Provide the (X, Y) coordinate of the cell's center where the given text is located.  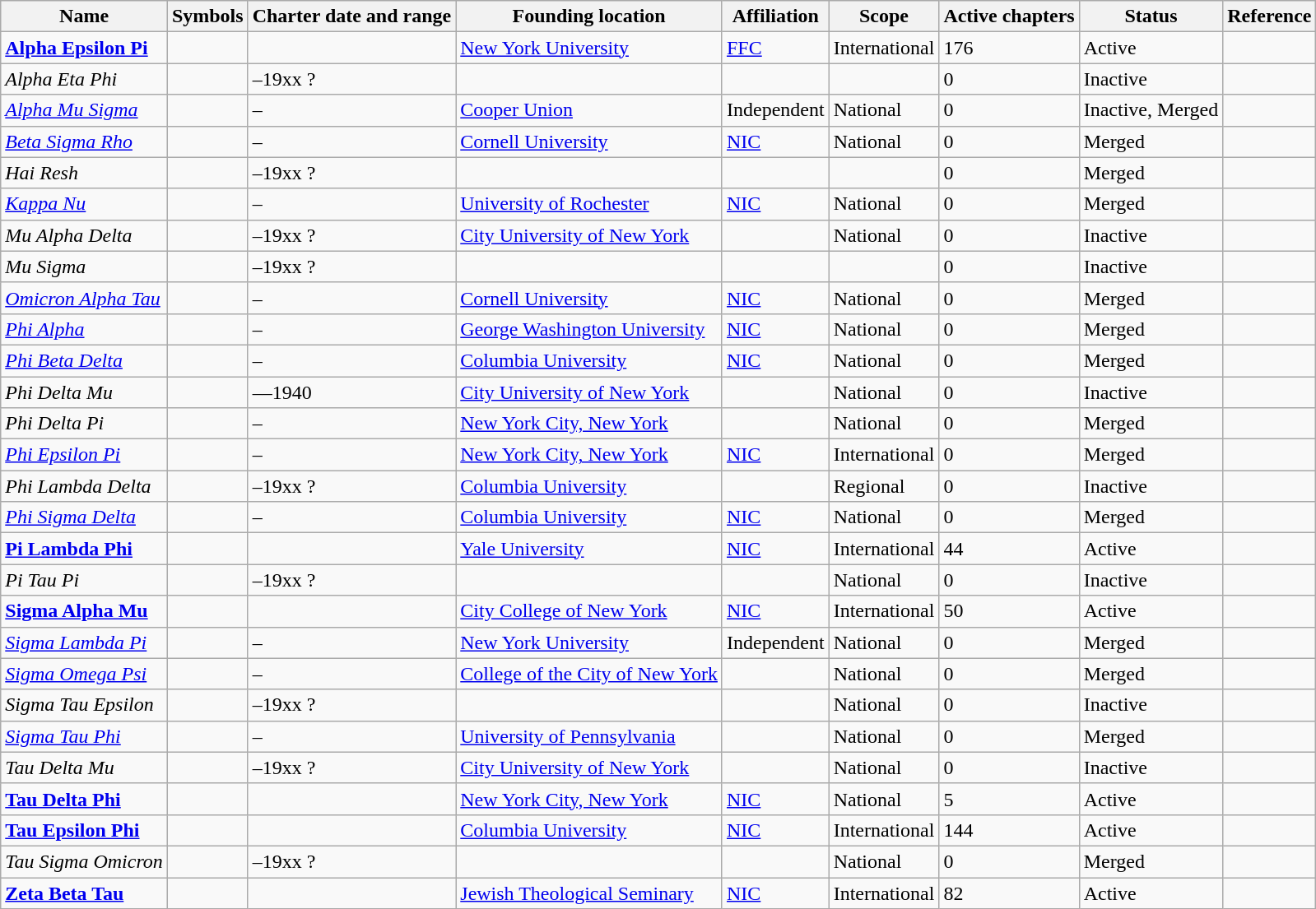
Phi Beta Delta (84, 360)
Affiliation (775, 16)
144 (1009, 830)
Charter date and range (352, 16)
Tau Sigma Omicron (84, 861)
George Washington University (589, 329)
Sigma Omega Psi (84, 674)
College of the City of New York (589, 674)
University of Pennsylvania (589, 736)
Name (84, 16)
Beta Sigma Rho (84, 141)
Phi Delta Pi (84, 424)
Sigma Lambda Pi (84, 642)
Alpha Mu Sigma (84, 110)
Regional (884, 486)
5 (1009, 799)
FFC (775, 48)
Symbols (207, 16)
Phi Sigma Delta (84, 517)
Sigma Alpha Mu (84, 611)
University of Rochester (589, 204)
Phi Lambda Delta (84, 486)
Mu Alpha Delta (84, 235)
Kappa Nu (84, 204)
Active chapters (1009, 16)
Founding location (589, 16)
82 (1009, 893)
176 (1009, 48)
Zeta Beta Tau (84, 893)
Phi Epsilon Pi (84, 455)
Phi Alpha (84, 329)
Alpha Epsilon Pi (84, 48)
Mu Sigma (84, 267)
Pi Tau Pi (84, 580)
Tau Delta Mu (84, 768)
Alpha Eta Phi (84, 79)
Reference (1269, 16)
Hai Resh (84, 173)
Pi Lambda Phi (84, 549)
Yale University (589, 549)
50 (1009, 611)
Omicron Alpha Tau (84, 298)
Scope (884, 16)
Sigma Tau Epsilon (84, 705)
Jewish Theological Seminary (589, 893)
Inactive, Merged (1151, 110)
Phi Delta Mu (84, 392)
City College of New York (589, 611)
Sigma Tau Phi (84, 736)
44 (1009, 549)
––1940 (352, 392)
Cooper Union (589, 110)
Status (1151, 16)
Tau Delta Phi (84, 799)
Tau Epsilon Phi (84, 830)
